From the cell containing the given text, extract its center point as (X, Y) coordinate. 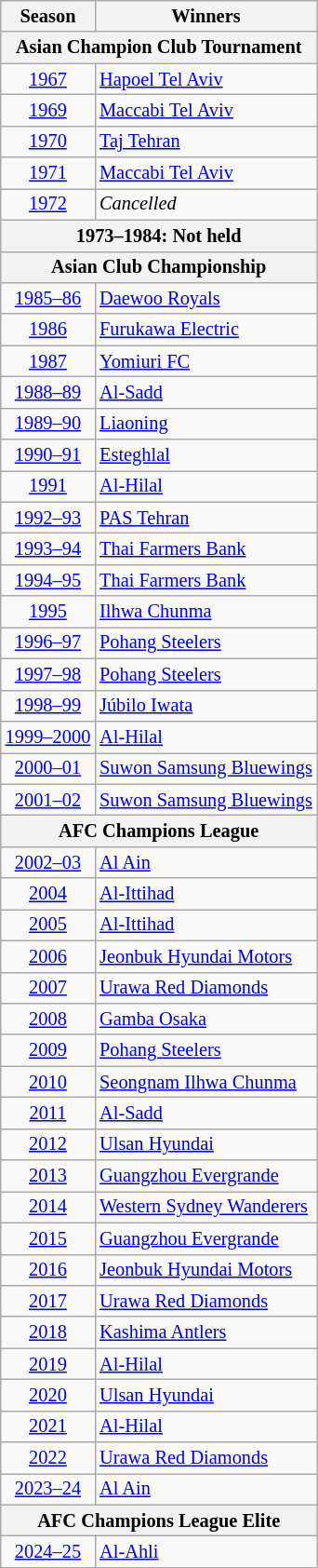
2017 (48, 1301)
2022 (48, 1458)
Furukawa Electric (206, 330)
2021 (48, 1426)
Western Sydney Wanderers (206, 1207)
1991 (48, 486)
2001–02 (48, 800)
Season (48, 16)
2023–24 (48, 1489)
2015 (48, 1238)
Esteghlal (206, 455)
Liaoning (206, 424)
1972 (48, 204)
2024–25 (48, 1552)
1995 (48, 612)
1969 (48, 110)
1973–1984: Not held (159, 236)
2011 (48, 1113)
Al-Ahli (206, 1552)
2005 (48, 925)
1986 (48, 330)
2000–01 (48, 768)
Daewoo Royals (206, 298)
1989–90 (48, 424)
1999–2000 (48, 737)
2012 (48, 1144)
Yomiuri FC (206, 361)
2016 (48, 1270)
2020 (48, 1395)
1990–91 (48, 455)
1988–89 (48, 392)
2018 (48, 1332)
1996–97 (48, 642)
AFC Champions League (159, 831)
Asian Club Championship (159, 267)
Júbilo Iwata (206, 706)
1997–98 (48, 674)
Taj Tehran (206, 142)
Kashima Antlers (206, 1332)
1970 (48, 142)
1971 (48, 173)
1985–86 (48, 298)
2014 (48, 1207)
Asian Champion Club Tournament (159, 47)
1993–94 (48, 548)
2002–03 (48, 862)
AFC Champions League Elite (159, 1521)
Gamba Osaka (206, 1019)
2010 (48, 1082)
1987 (48, 361)
2019 (48, 1364)
Hapoel Tel Aviv (206, 79)
1994–95 (48, 580)
1967 (48, 79)
2013 (48, 1176)
2004 (48, 894)
1992–93 (48, 518)
2009 (48, 1050)
PAS Tehran (206, 518)
Ilhwa Chunma (206, 612)
2006 (48, 956)
Cancelled (206, 204)
Winners (206, 16)
2007 (48, 988)
Seongnam Ilhwa Chunma (206, 1082)
2008 (48, 1019)
1998–99 (48, 706)
